Find where the given text appears and provide that cell's center as [X, Y] coordinate. 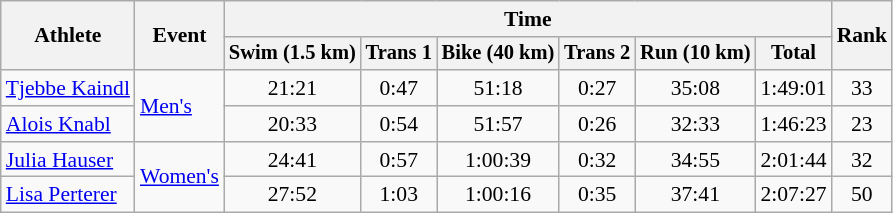
Trans 2 [597, 54]
Event [180, 36]
51:18 [498, 88]
32 [862, 160]
33 [862, 88]
0:54 [399, 124]
0:57 [399, 160]
Athlete [68, 36]
1:03 [399, 195]
Julia Hauser [68, 160]
21:21 [292, 88]
Tjebbe Kaindl [68, 88]
51:57 [498, 124]
24:41 [292, 160]
Time [528, 19]
Lisa Perterer [68, 195]
1:00:16 [498, 195]
2:01:44 [793, 160]
Men's [180, 106]
0:32 [597, 160]
27:52 [292, 195]
50 [862, 195]
0:35 [597, 195]
23 [862, 124]
2:07:27 [793, 195]
0:26 [597, 124]
37:41 [695, 195]
Total [793, 54]
Rank [862, 36]
0:27 [597, 88]
Run (10 km) [695, 54]
Swim (1.5 km) [292, 54]
Trans 1 [399, 54]
1:49:01 [793, 88]
0:47 [399, 88]
34:55 [695, 160]
35:08 [695, 88]
Women's [180, 178]
20:33 [292, 124]
32:33 [695, 124]
1:00:39 [498, 160]
Bike (40 km) [498, 54]
1:46:23 [793, 124]
Alois Knabl [68, 124]
